Locate the cell with the specified text and output its [x, y] center coordinate. 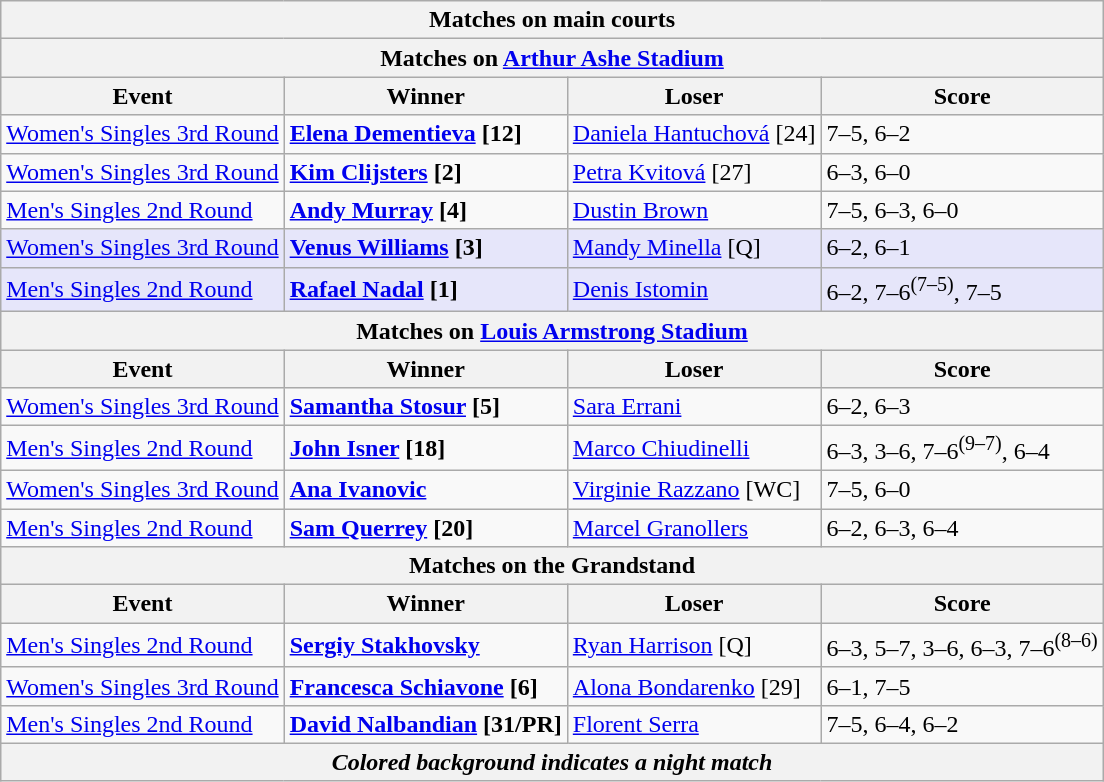
Francesca Schiavone [6] [426, 686]
Matches on main courts [552, 20]
John Isner [18] [426, 448]
6–3, 3–6, 7–6(9–7), 6–4 [962, 448]
6–2, 6–3 [962, 407]
7–5, 6–4, 6–2 [962, 724]
Ana Ivanovic [426, 489]
7–5, 6–0 [962, 489]
Sam Querrey [20] [426, 528]
Elena Dementieva [12] [426, 134]
Colored background indicates a night match [552, 762]
Sergiy Stakhovsky [426, 646]
Venus Williams [3] [426, 248]
Daniela Hantuchová [24] [694, 134]
6–2, 6–1 [962, 248]
Andy Murray [4] [426, 210]
Sara Errani [694, 407]
Matches on the Grandstand [552, 566]
Petra Kvitová [27] [694, 172]
7–5, 6–3, 6–0 [962, 210]
6–1, 7–5 [962, 686]
Ryan Harrison [Q] [694, 646]
6–2, 6–3, 6–4 [962, 528]
6–2, 7–6(7–5), 7–5 [962, 290]
Alona Bondarenko [29] [694, 686]
Rafael Nadal [1] [426, 290]
Virginie Razzano [WC] [694, 489]
Mandy Minella [Q] [694, 248]
Kim Clijsters [2] [426, 172]
7–5, 6–2 [962, 134]
6–3, 6–0 [962, 172]
Samantha Stosur [5] [426, 407]
Florent Serra [694, 724]
Matches on Arthur Ashe Stadium [552, 58]
Marco Chiudinelli [694, 448]
Denis Istomin [694, 290]
Matches on Louis Armstrong Stadium [552, 331]
David Nalbandian [31/PR] [426, 724]
6–3, 5–7, 3–6, 6–3, 7–6(8–6) [962, 646]
Dustin Brown [694, 210]
Marcel Granollers [694, 528]
